Determine the [X, Y] coordinate at the center of the cell enclosing the given text.  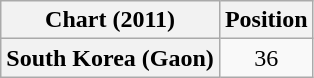
Chart (2011) [110, 20]
South Korea (Gaon) [110, 58]
36 [266, 58]
Position [266, 20]
